Return the [X, Y] coordinate for the center point of the cell that contains the specified text.  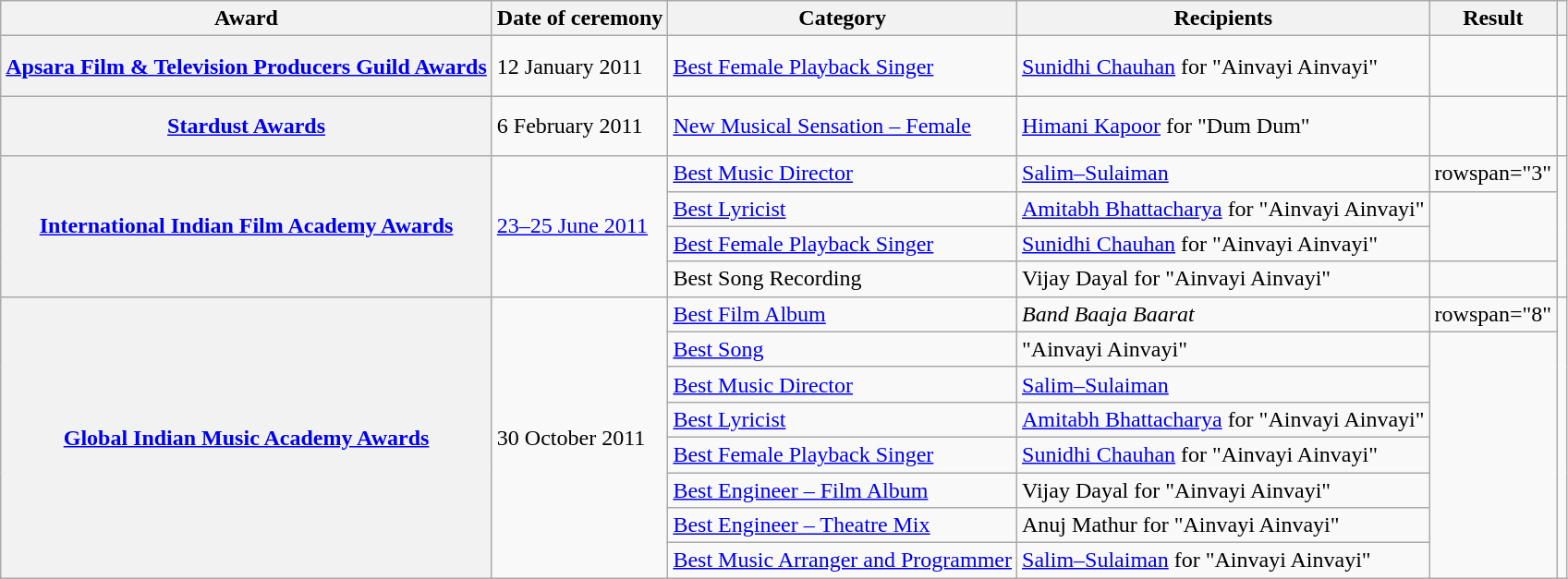
Anuj Mathur for "Ainvayi Ainvayi" [1223, 525]
30 October 2011 [580, 437]
6 February 2011 [580, 126]
Best Film Album [843, 314]
Global Indian Music Academy Awards [247, 437]
New Musical Sensation – Female [843, 126]
Best Engineer – Theatre Mix [843, 525]
Recipients [1223, 18]
International Indian Film Academy Awards [247, 226]
Category [843, 18]
Best Engineer – Film Album [843, 490]
rowspan="8" [1493, 314]
23–25 June 2011 [580, 226]
Best Song [843, 349]
"Ainvayi Ainvayi" [1223, 349]
Best Song Recording [843, 279]
rowspan="3" [1493, 174]
Result [1493, 18]
12 January 2011 [580, 66]
Salim–Sulaiman for "Ainvayi Ainvayi" [1223, 561]
Stardust Awards [247, 126]
Band Baaja Baarat [1223, 314]
Date of ceremony [580, 18]
Best Music Arranger and Programmer [843, 561]
Apsara Film & Television Producers Guild Awards [247, 66]
Award [247, 18]
Himani Kapoor for "Dum Dum" [1223, 126]
